For the text-containing cell, return its midpoint in (x, y) coordinate format. 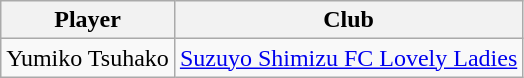
Club (348, 20)
Suzuyo Shimizu FC Lovely Ladies (348, 58)
Player (88, 20)
Yumiko Tsuhako (88, 58)
